Determine the [X, Y] coordinate at the center of the cell enclosing the given text.  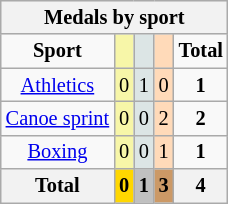
Athletics [58, 85]
3 [164, 186]
Medals by sport [114, 17]
Sport [58, 51]
Boxing [58, 152]
Canoe sprint [58, 118]
4 [201, 186]
